Detect which cell encompasses the target text, then output its [x, y] center coordinate. 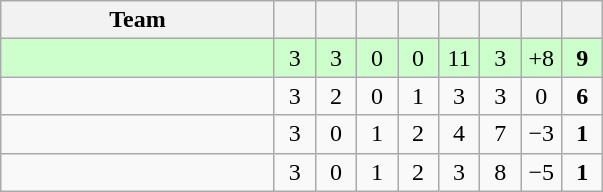
Team [138, 20]
4 [460, 134]
9 [582, 58]
6 [582, 96]
−5 [542, 172]
7 [500, 134]
−3 [542, 134]
+8 [542, 58]
11 [460, 58]
8 [500, 172]
